Determine the [x, y] coordinate at the center of the cell enclosing the given text.  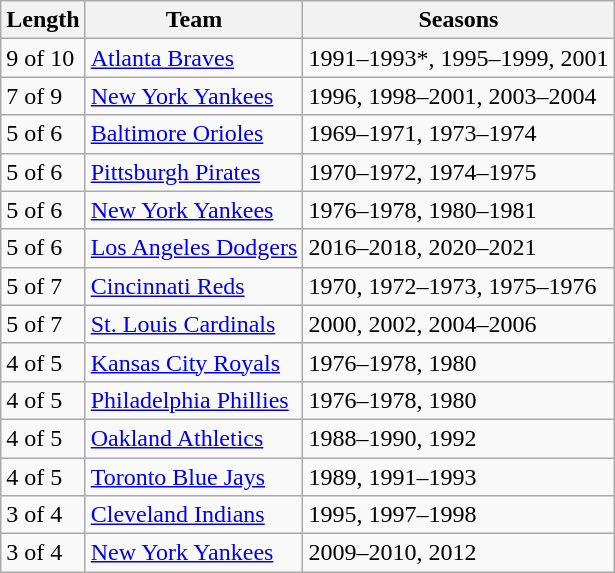
Philadelphia Phillies [194, 400]
9 of 10 [43, 58]
1988–1990, 1992 [458, 438]
Atlanta Braves [194, 58]
1976–1978, 1980–1981 [458, 210]
1969–1971, 1973–1974 [458, 134]
Team [194, 20]
1991–1993*, 1995–1999, 2001 [458, 58]
Oakland Athletics [194, 438]
Baltimore Orioles [194, 134]
Cleveland Indians [194, 515]
1995, 1997–1998 [458, 515]
1996, 1998–2001, 2003–2004 [458, 96]
1970, 1972–1973, 1975–1976 [458, 286]
7 of 9 [43, 96]
Pittsburgh Pirates [194, 172]
Cincinnati Reds [194, 286]
Kansas City Royals [194, 362]
St. Louis Cardinals [194, 324]
2000, 2002, 2004–2006 [458, 324]
2009–2010, 2012 [458, 553]
Seasons [458, 20]
Length [43, 20]
1989, 1991–1993 [458, 477]
Toronto Blue Jays [194, 477]
2016–2018, 2020–2021 [458, 248]
1970–1972, 1974–1975 [458, 172]
Los Angeles Dodgers [194, 248]
